From the cell containing the given text, extract its center point as [x, y] coordinate. 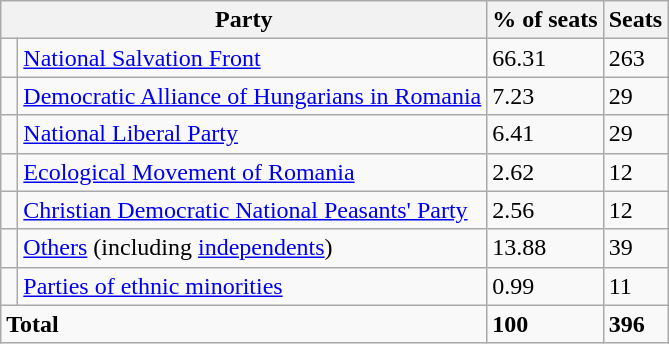
National Liberal Party [252, 134]
7.23 [545, 96]
Party [244, 20]
Parties of ethnic minorities [252, 286]
66.31 [545, 58]
% of seats [545, 20]
Others (including independents) [252, 248]
Christian Democratic National Peasants' Party [252, 210]
263 [635, 58]
39 [635, 248]
6.41 [545, 134]
2.56 [545, 210]
13.88 [545, 248]
100 [545, 324]
Democratic Alliance of Hungarians in Romania [252, 96]
National Salvation Front [252, 58]
0.99 [545, 286]
Ecological Movement of Romania [252, 172]
11 [635, 286]
396 [635, 324]
2.62 [545, 172]
Total [244, 324]
Seats [635, 20]
